Capture the cell that displays the provided text and extract its (X, Y) central coordinate. 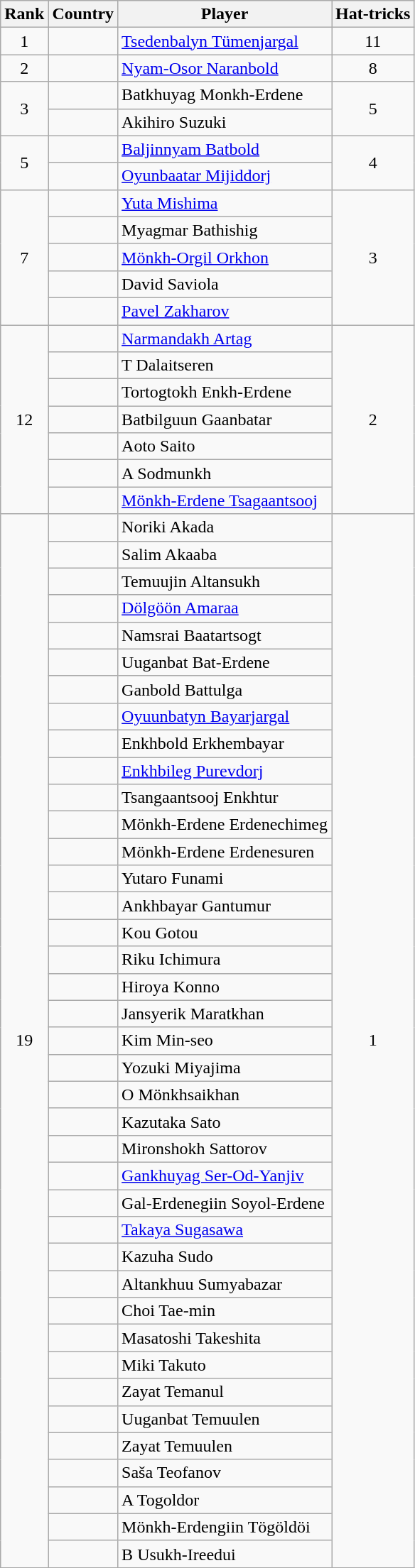
Pavel Zakharov (225, 311)
Kazuha Sudo (225, 1257)
Dölgöön Amaraa (225, 608)
Ankhbayar Gantumur (225, 906)
Yutaro Funami (225, 879)
Namsrai Baatartsogt (225, 635)
Country (83, 14)
Miki Takuto (225, 1365)
O Mönkhsaikhan (225, 1095)
Aoto Saito (225, 446)
Tortogtokh Enkh-Erdene (225, 393)
Mönkh-Erdene Erdenesuren (225, 852)
B Usukh-Ireedui (225, 1554)
Salim Akaaba (225, 554)
Kim Min-seo (225, 1041)
Enkhbold Erkhembayar (225, 743)
Takaya Sugasawa (225, 1230)
Mironshokh Sattorov (225, 1148)
12 (24, 420)
Mönkh-Orgil Orkhon (225, 257)
Enkhbileg Purevdorj (225, 770)
19 (24, 1041)
Riku Ichimura (225, 960)
Tsangaantsooj Enkhtur (225, 798)
Oyunbaatar Mijiddorj (225, 176)
Tsedenbalyn Tümenjargal (225, 41)
Uuganbat Bat-Erdene (225, 662)
Hat-tricks (373, 14)
Baljinnyam Batbold (225, 149)
Narmandakh Artag (225, 339)
David Saviola (225, 284)
Zayat Temanul (225, 1392)
Batkhuyag Monkh-Erdene (225, 95)
Choi Tae-min (225, 1311)
Jansyerik Maratkhan (225, 1014)
Mönkh-Erdengiin Tögöldöi (225, 1527)
Masatoshi Takeshita (225, 1338)
Nyam-Osor Naranbold (225, 68)
Rank (24, 14)
Mönkh-Erdene Erdenechimeg (225, 825)
Temuujin Altansukh (225, 581)
Gal-Erdenegiin Soyol-Erdene (225, 1203)
Uuganbat Temuulen (225, 1419)
Mönkh-Erdene Tsagaantsooj (225, 500)
Noriki Akada (225, 527)
Altankhuu Sumyabazar (225, 1284)
Yuta Mishima (225, 203)
T Dalaitseren (225, 366)
Hiroya Konno (225, 987)
A Sodmunkh (225, 473)
Kazutaka Sato (225, 1122)
11 (373, 41)
7 (24, 257)
Ganbold Battulga (225, 689)
Oyuunbatyn Bayarjargal (225, 716)
Gankhuyag Ser-Od-Yanjiv (225, 1175)
Myagmar Bathishig (225, 230)
Akihiro Suzuki (225, 122)
Batbilguun Gaanbatar (225, 420)
Saša Teofanov (225, 1473)
Yozuki Miyajima (225, 1068)
8 (373, 68)
Kou Gotou (225, 933)
4 (373, 163)
Player (225, 14)
Zayat Temuulen (225, 1446)
A Togoldor (225, 1500)
